Return (x, y) of the center of cell containing provided text 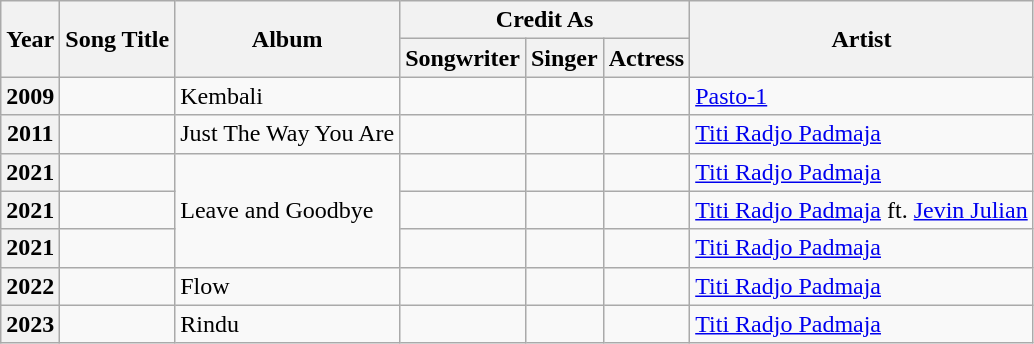
Year (30, 39)
Actress (646, 58)
Kembali (288, 96)
Pasto-1 (862, 96)
Singer (564, 58)
Album (288, 39)
2009 (30, 96)
Rindu (288, 324)
Songwriter (463, 58)
Flow (288, 286)
Credit As (545, 20)
Just The Way You Are (288, 134)
Leave and Goodbye (288, 210)
Titi Radjo Padmaja ft. Jevin Julian (862, 210)
2022 (30, 286)
Artist (862, 39)
2023 (30, 324)
Song Title (118, 39)
2011 (30, 134)
